Scan for the cell matching the given text and deliver its (X, Y) coordinate at center. 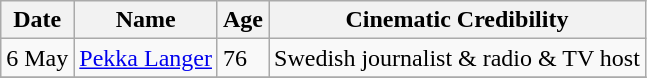
Swedish journalist & radio & TV host (458, 58)
Pekka Langer (146, 58)
Age (242, 20)
76 (242, 58)
6 May (38, 58)
Date (38, 20)
Cinematic Credibility (458, 20)
Name (146, 20)
